Identify which cell holds the provided text, then report its [X, Y] central coordinate. 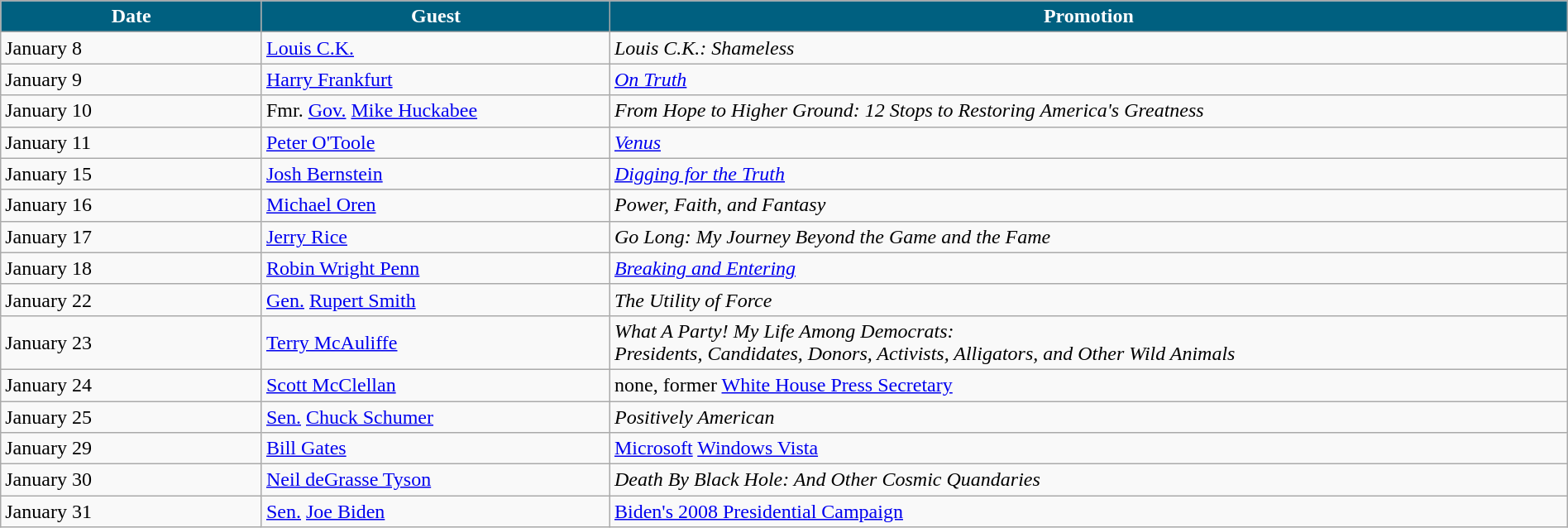
none, former White House Press Secretary [1088, 385]
Michael Oren [435, 205]
Promotion [1088, 17]
The Utility of Force [1088, 300]
January 23 [131, 343]
Fmr. Gov. Mike Huckabee [435, 111]
Bill Gates [435, 449]
January 31 [131, 511]
Sen. Chuck Schumer [435, 416]
Guest [435, 17]
Robin Wright Penn [435, 268]
January 29 [131, 449]
On Truth [1088, 79]
January 18 [131, 268]
From Hope to Higher Ground: 12 Stops to Restoring America's Greatness [1088, 111]
Positively American [1088, 416]
Gen. Rupert Smith [435, 300]
January 9 [131, 79]
January 15 [131, 174]
January 17 [131, 237]
Neil deGrasse Tyson [435, 480]
Louis C.K. [435, 48]
January 10 [131, 111]
Date [131, 17]
Scott McClellan [435, 385]
January 30 [131, 480]
Peter O'Toole [435, 142]
January 11 [131, 142]
Biden's 2008 Presidential Campaign [1088, 511]
January 8 [131, 48]
Death By Black Hole: And Other Cosmic Quandaries [1088, 480]
Louis C.K.: Shameless [1088, 48]
Jerry Rice [435, 237]
Breaking and Entering [1088, 268]
Digging for the Truth [1088, 174]
What A Party! My Life Among Democrats: Presidents, Candidates, Donors, Activists, Alligators, and Other Wild Animals [1088, 343]
Harry Frankfurt [435, 79]
January 16 [131, 205]
Power, Faith, and Fantasy [1088, 205]
Go Long: My Journey Beyond the Game and the Fame [1088, 237]
Terry McAuliffe [435, 343]
January 22 [131, 300]
Josh Bernstein [435, 174]
Sen. Joe Biden [435, 511]
Microsoft Windows Vista [1088, 449]
Venus [1088, 142]
January 25 [131, 416]
January 24 [131, 385]
